Find where the given text appears and provide that cell's center as [x, y] coordinate. 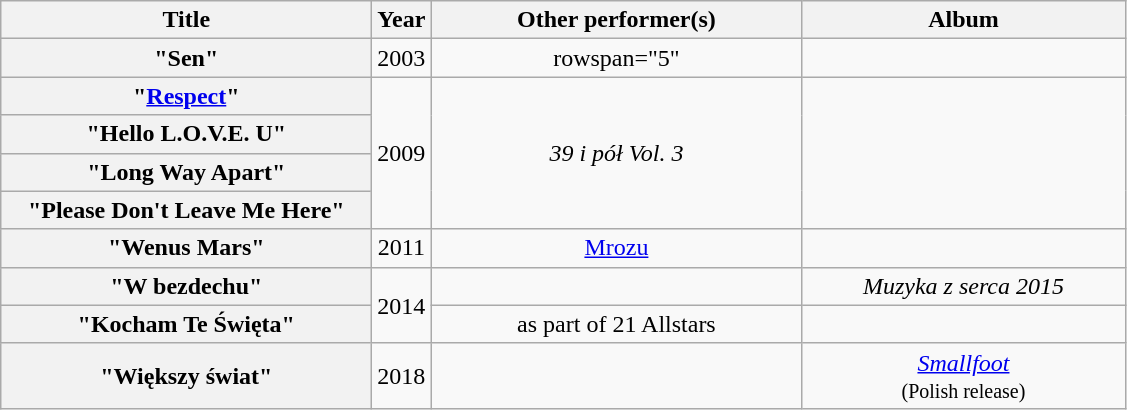
rowspan="5" [616, 58]
Muzyka z serca 2015 [964, 286]
2009 [402, 153]
2018 [402, 376]
Album [964, 20]
2011 [402, 248]
"Long Way Apart" [186, 172]
"W bezdechu" [186, 286]
Year [402, 20]
"Sen" [186, 58]
"Respect" [186, 96]
"Kocham Te Święta" [186, 324]
"Hello L.O.V.E. U" [186, 134]
Title [186, 20]
"Większy świat" [186, 376]
"Wenus Mars" [186, 248]
Smallfoot(Polish release) [964, 376]
Mrozu [616, 248]
as part of 21 Allstars [616, 324]
Other performer(s) [616, 20]
39 i pół Vol. 3 [616, 153]
"Please Don't Leave Me Here" [186, 210]
2003 [402, 58]
2014 [402, 305]
